For the text-containing cell, return its midpoint in [X, Y] coordinate format. 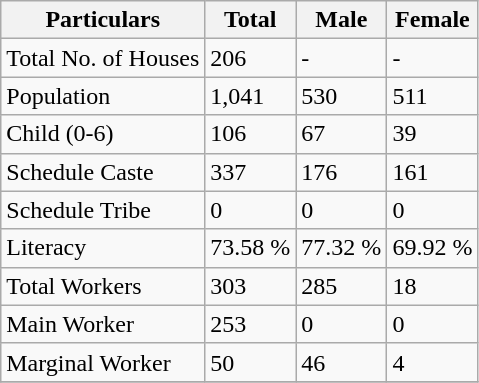
106 [250, 134]
206 [250, 58]
337 [250, 172]
Main Worker [103, 324]
77.32 % [342, 248]
253 [250, 324]
511 [432, 96]
18 [432, 286]
285 [342, 286]
67 [342, 134]
Total Workers [103, 286]
Literacy [103, 248]
Total No. of Houses [103, 58]
69.92 % [432, 248]
50 [250, 362]
73.58 % [250, 248]
Child (0-6) [103, 134]
Male [342, 20]
4 [432, 362]
Schedule Tribe [103, 210]
39 [432, 134]
1,041 [250, 96]
Marginal Worker [103, 362]
Female [432, 20]
Particulars [103, 20]
Schedule Caste [103, 172]
303 [250, 286]
161 [432, 172]
Population [103, 96]
176 [342, 172]
530 [342, 96]
Total [250, 20]
46 [342, 362]
